Provide the (X, Y) coordinate of the cell's center where the given text is located.  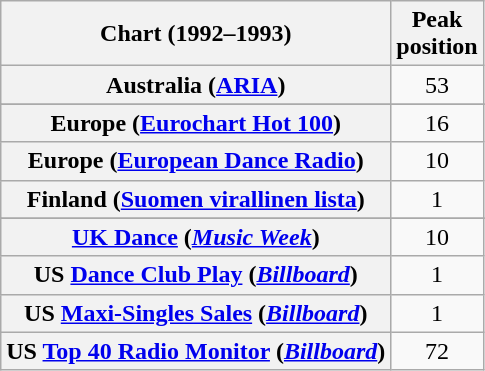
UK Dance (Music Week) (196, 237)
16 (437, 123)
US Dance Club Play (Billboard) (196, 275)
Europe (European Dance Radio) (196, 161)
Australia (ARIA) (196, 85)
US Top 40 Radio Monitor (Billboard) (196, 351)
Chart (1992–1993) (196, 34)
Peakposition (437, 34)
53 (437, 85)
US Maxi-Singles Sales (Billboard) (196, 313)
Europe (Eurochart Hot 100) (196, 123)
72 (437, 351)
Finland (Suomen virallinen lista) (196, 199)
